From the cell containing the given text, extract its center point as [X, Y] coordinate. 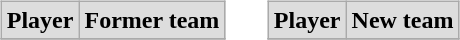
Former team [152, 20]
New team [402, 20]
